Identify which cell holds the provided text, then report its [X, Y] central coordinate. 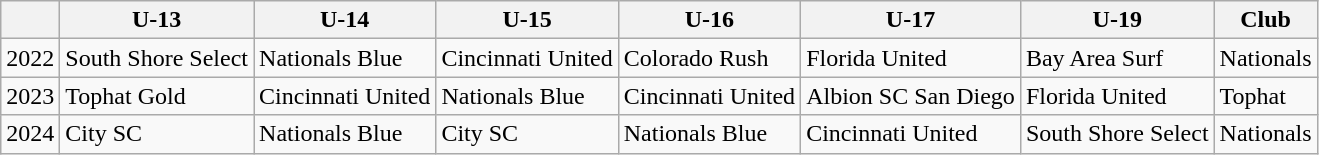
Albion SC San Diego [911, 96]
2024 [30, 134]
2022 [30, 58]
Tophat [1266, 96]
U-14 [345, 20]
2023 [30, 96]
U-16 [709, 20]
Club [1266, 20]
U-13 [157, 20]
Colorado Rush [709, 58]
U-15 [527, 20]
U-19 [1117, 20]
Tophat Gold [157, 96]
Bay Area Surf [1117, 58]
U-17 [911, 20]
